From the cell containing the given text, extract its center point as (X, Y) coordinate. 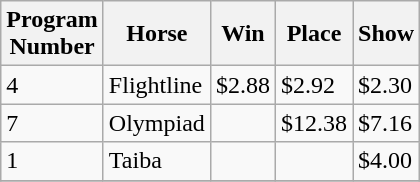
$4.00 (386, 161)
1 (52, 161)
$2.92 (314, 85)
4 (52, 85)
Flightline (156, 85)
ProgramNumber (52, 34)
7 (52, 123)
Horse (156, 34)
$2.30 (386, 85)
$7.16 (386, 123)
$2.88 (242, 85)
Win (242, 34)
Taiba (156, 161)
$12.38 (314, 123)
Place (314, 34)
Show (386, 34)
Olympiad (156, 123)
